Detect which cell encompasses the target text, then output its [X, Y] center coordinate. 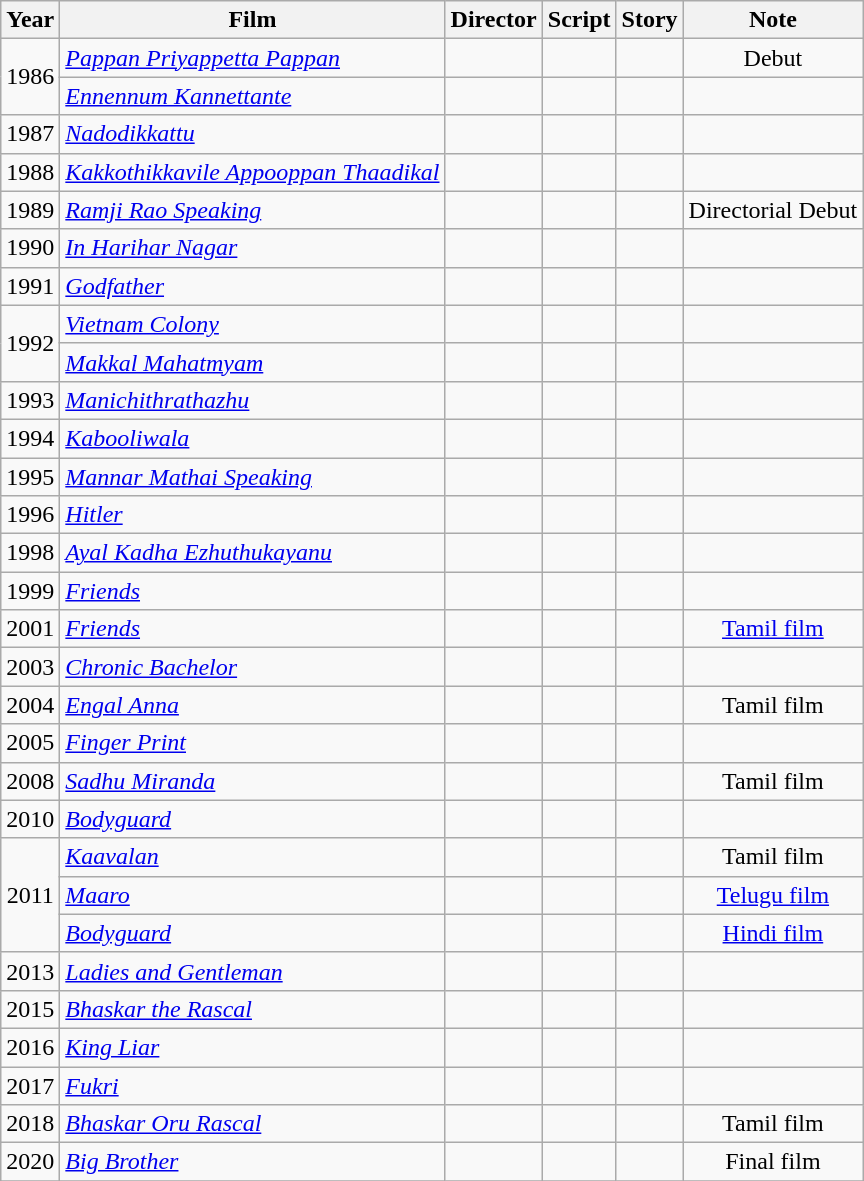
2018 [30, 1124]
Kakkothikkavile Appooppan Thaadikal [252, 172]
1986 [30, 77]
Ennennum Kannettante [252, 96]
1990 [30, 248]
Makkal Mahatmyam [252, 362]
Nadodikkattu [252, 134]
2011 [30, 895]
2008 [30, 781]
2010 [30, 819]
Year [30, 20]
2016 [30, 1047]
Big Brother [252, 1162]
Note [773, 20]
Director [494, 20]
Godfather [252, 286]
Kabooliwala [252, 438]
Finger Print [252, 743]
2003 [30, 667]
2004 [30, 705]
Maaro [252, 895]
Hitler [252, 515]
2015 [30, 1009]
2017 [30, 1085]
2013 [30, 971]
Debut [773, 58]
Ramji Rao Speaking [252, 210]
1988 [30, 172]
Vietnam Colony [252, 324]
Sadhu Miranda [252, 781]
Bhaskar the Rascal [252, 1009]
Hindi film [773, 933]
1996 [30, 515]
Ayal Kadha Ezhuthukayanu [252, 553]
1995 [30, 477]
Manichithrathazhu [252, 400]
Fukri [252, 1085]
Telugu film [773, 895]
1999 [30, 591]
Bhaskar Oru Rascal [252, 1124]
1991 [30, 286]
In Harihar Nagar [252, 248]
Script [579, 20]
2020 [30, 1162]
Mannar Mathai Speaking [252, 477]
Pappan Priyappetta Pappan [252, 58]
1993 [30, 400]
1987 [30, 134]
Ladies and Gentleman [252, 971]
1994 [30, 438]
1998 [30, 553]
Directorial Debut [773, 210]
2005 [30, 743]
Chronic Bachelor [252, 667]
1989 [30, 210]
Story [650, 20]
Kaavalan [252, 857]
King Liar [252, 1047]
Film [252, 20]
2001 [30, 629]
Engal Anna [252, 705]
Final film [773, 1162]
1992 [30, 343]
